Output the (x, y) coordinate of the center of the cell containing the given text.  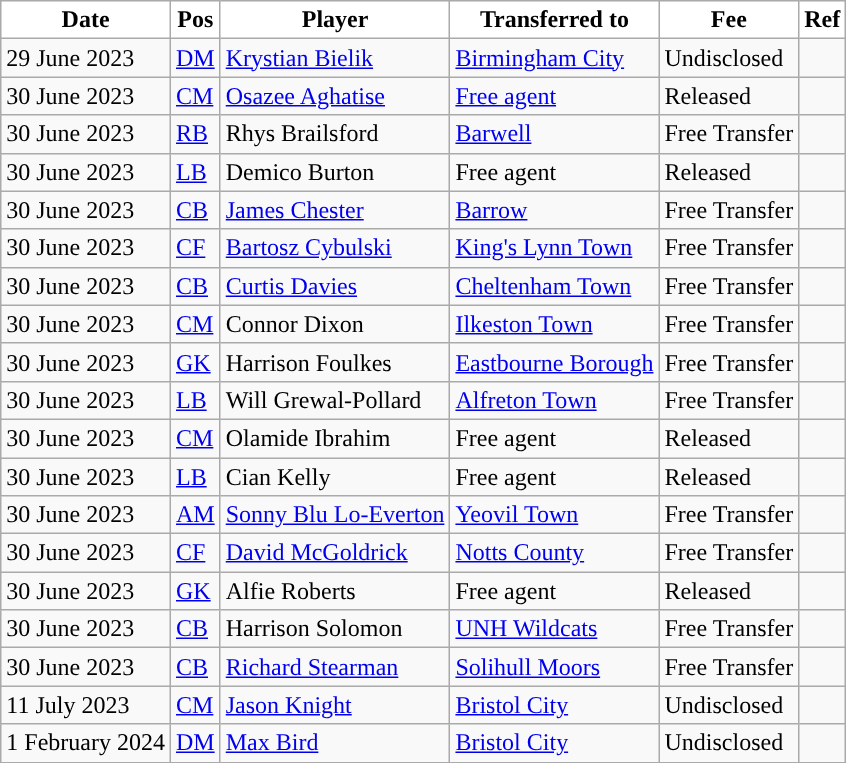
Barwell (554, 134)
Sonny Blu Lo-Everton (335, 515)
Richard Stearman (335, 667)
Will Grewal-Pollard (335, 400)
Connor Dixon (335, 324)
Player (335, 20)
Krystian Bielik (335, 58)
Cian Kelly (335, 477)
Harrison Foulkes (335, 362)
Transferred to (554, 20)
Bartosz Cybulski (335, 248)
Date (86, 20)
Osazee Aghatise (335, 96)
Yeovil Town (554, 515)
David McGoldrick (335, 553)
Max Bird (335, 743)
Cheltenham Town (554, 286)
King's Lynn Town (554, 248)
UNH Wildcats (554, 629)
1 February 2024 (86, 743)
AM (195, 515)
Notts County (554, 553)
James Chester (335, 210)
Rhys Brailsford (335, 134)
Ref (822, 20)
Alfreton Town (554, 400)
11 July 2023 (86, 705)
Alfie Roberts (335, 591)
Jason Knight (335, 705)
Birmingham City (554, 58)
Solihull Moors (554, 667)
Fee (729, 20)
Barrow (554, 210)
RB (195, 134)
Eastbourne Borough (554, 362)
Curtis Davies (335, 286)
Harrison Solomon (335, 629)
Ilkeston Town (554, 324)
Pos (195, 20)
29 June 2023 (86, 58)
Olamide Ibrahim (335, 438)
Demico Burton (335, 172)
